Extract the [x, y] coordinate from the center of the cell holding the provided text.  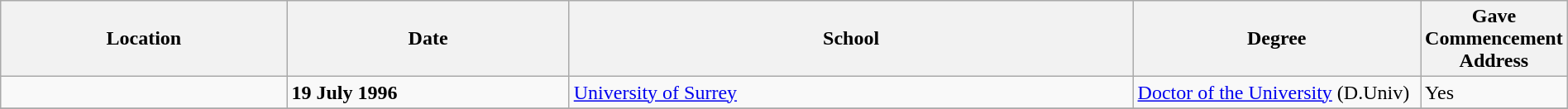
Location [144, 39]
Doctor of the University (D.Univ) [1277, 92]
Degree [1277, 39]
School [851, 39]
Yes [1494, 92]
Date [428, 39]
Gave Commencement Address [1494, 39]
19 July 1996 [428, 92]
University of Surrey [851, 92]
